Pinpoint the cell where the given text exists, returning its [x, y] midpoint coordinate. 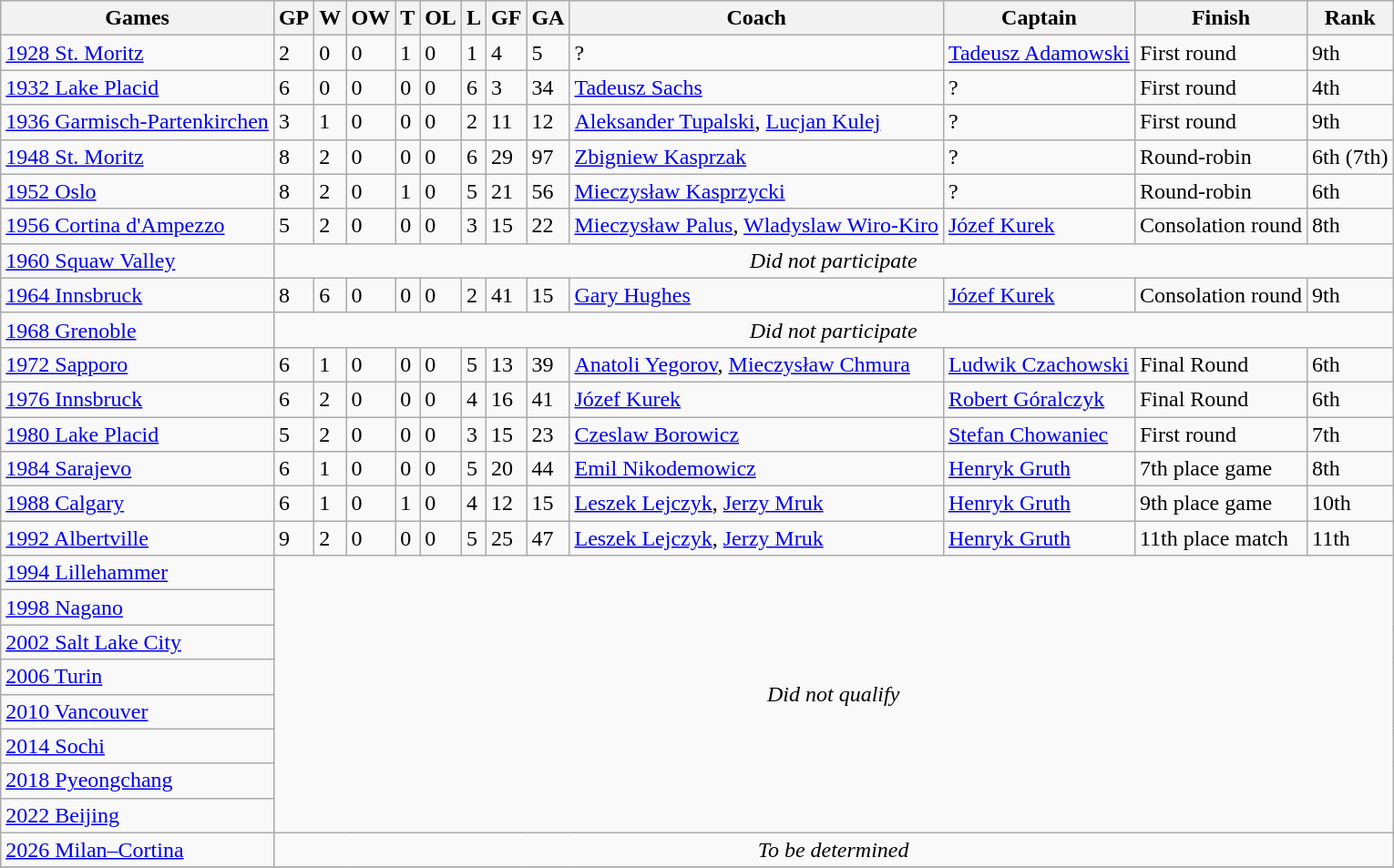
56 [548, 191]
7th place game [1221, 469]
29 [506, 157]
2010 Vancouver [138, 711]
Captain [1039, 18]
4th [1350, 87]
9 [293, 538]
25 [506, 538]
1998 Nagano [138, 608]
1948 St. Moritz [138, 157]
7th [1350, 434]
Emil Nikodemowicz [756, 469]
13 [506, 364]
44 [548, 469]
Czeslaw Borowicz [756, 434]
1994 Lillehammer [138, 573]
Games [138, 18]
Mieczysław Palus, Wladyslaw Wiro-Kiro [756, 226]
11th place match [1221, 538]
1980 Lake Placid [138, 434]
1968 Grenoble [138, 330]
11 [506, 122]
20 [506, 469]
Robert Góralczyk [1039, 399]
97 [548, 157]
1984 Sarajevo [138, 469]
GP [293, 18]
1952 Oslo [138, 191]
1976 Innsbruck [138, 399]
Tadeusz Adamowski [1039, 53]
23 [548, 434]
2014 Sochi [138, 746]
OW [371, 18]
Aleksander Tupalski, Lucjan Kulej [756, 122]
Ludwik Czachowski [1039, 364]
11th [1350, 538]
2002 Salt Lake City [138, 642]
34 [548, 87]
Zbigniew Kasprzak [756, 157]
1956 Cortina d'Ampezzo [138, 226]
1960 Squaw Valley [138, 260]
L [474, 18]
Did not qualify [833, 694]
1964 Innsbruck [138, 295]
T [408, 18]
22 [548, 226]
GA [548, 18]
1988 Calgary [138, 504]
47 [548, 538]
2026 Milan–Cortina [138, 850]
Mieczysław Kasprzycki [756, 191]
1992 Albertville [138, 538]
Gary Hughes [756, 295]
Tadeusz Sachs [756, 87]
Stefan Chowaniec [1039, 434]
OL [441, 18]
Finish [1221, 18]
21 [506, 191]
1928 St. Moritz [138, 53]
39 [548, 364]
Anatoli Yegorov, Mieczysław Chmura [756, 364]
1936 Garmisch-Partenkirchen [138, 122]
W [330, 18]
10th [1350, 504]
1972 Sapporo [138, 364]
16 [506, 399]
2018 Pyeongchang [138, 781]
Coach [756, 18]
2006 Turin [138, 677]
To be determined [833, 850]
6th (7th) [1350, 157]
2022 Beijing [138, 815]
Rank [1350, 18]
9th place game [1221, 504]
GF [506, 18]
1932 Lake Placid [138, 87]
